For the text-containing cell, return its midpoint in (X, Y) coordinate format. 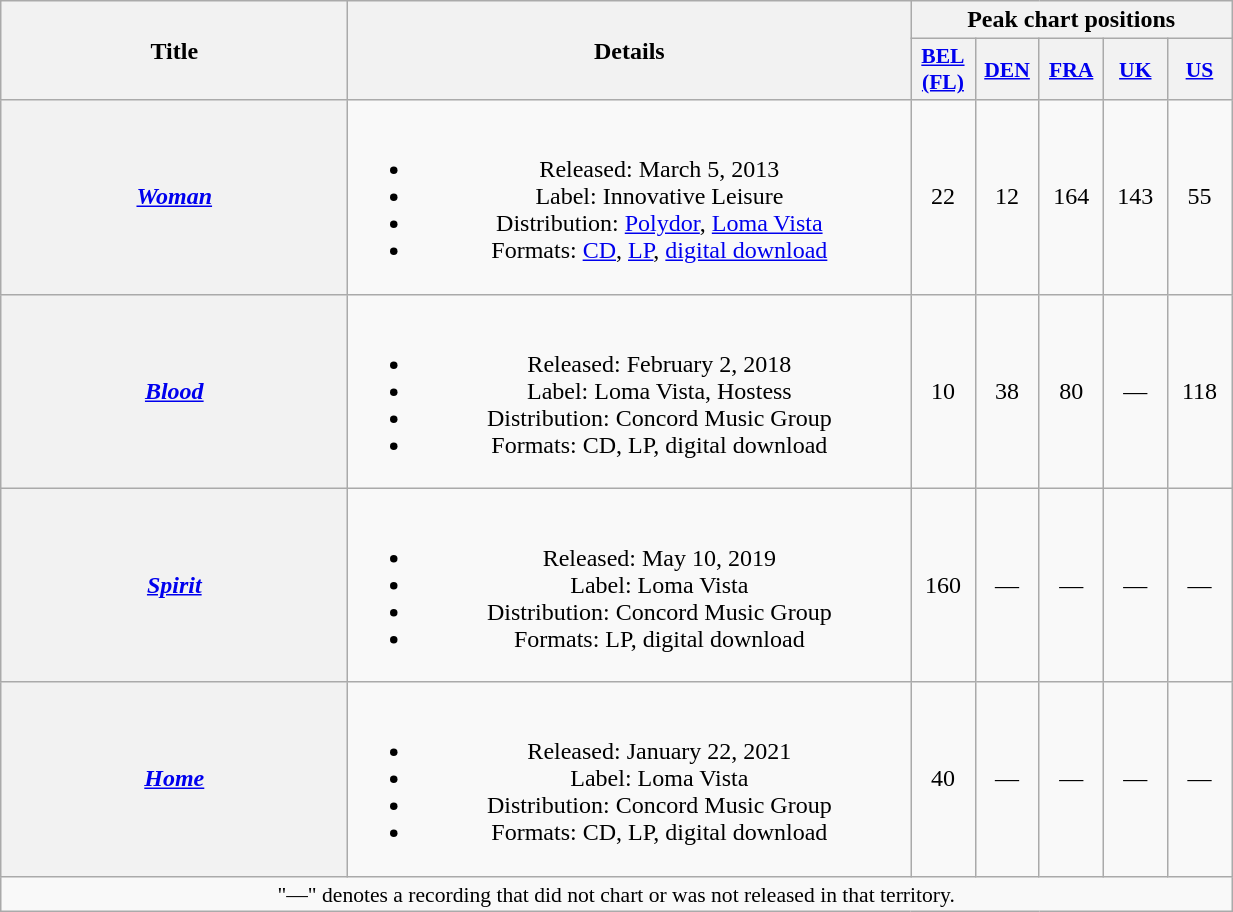
40 (943, 779)
80 (1071, 391)
BEL(FL) (943, 70)
38 (1007, 391)
Released: January 22, 2021Label: Loma VistaDistribution: Concord Music GroupFormats: CD, LP, digital download (630, 779)
Woman (174, 197)
Blood (174, 391)
Details (630, 50)
Home (174, 779)
118 (1199, 391)
12 (1007, 197)
DEN (1007, 70)
FRA (1071, 70)
164 (1071, 197)
Peak chart positions (1072, 20)
Released: February 2, 2018Label: Loma Vista, HostessDistribution: Concord Music GroupFormats: CD, LP, digital download (630, 391)
143 (1135, 197)
Title (174, 50)
160 (943, 585)
22 (943, 197)
Released: May 10, 2019Label: Loma VistaDistribution: Concord Music GroupFormats: LP, digital download (630, 585)
10 (943, 391)
US (1199, 70)
UK (1135, 70)
Released: March 5, 2013Label: Innovative LeisureDistribution: Polydor, Loma VistaFormats: CD, LP, digital download (630, 197)
"—" denotes a recording that did not chart or was not released in that territory. (616, 894)
55 (1199, 197)
Spirit (174, 585)
